Provide the [x, y] coordinate of the cell's center where the given text is located.  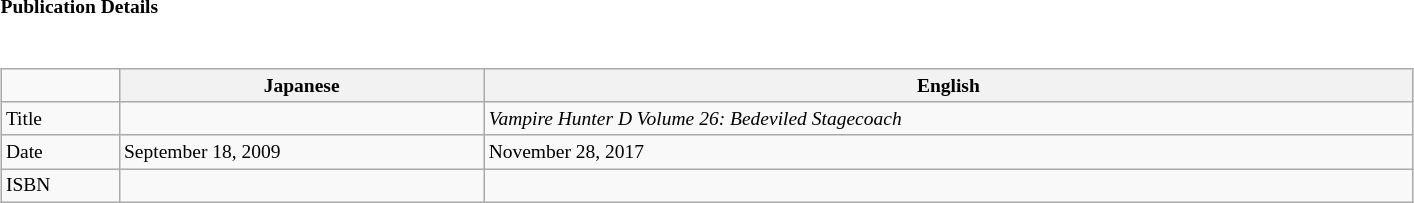
Date [60, 152]
Vampire Hunter D Volume 26: Bedeviled Stagecoach [948, 118]
English [948, 86]
Japanese [302, 86]
November 28, 2017 [948, 152]
Title [60, 118]
September 18, 2009 [302, 152]
ISBN [60, 186]
